Find where the given text appears and provide that cell's center as (X, Y) coordinate. 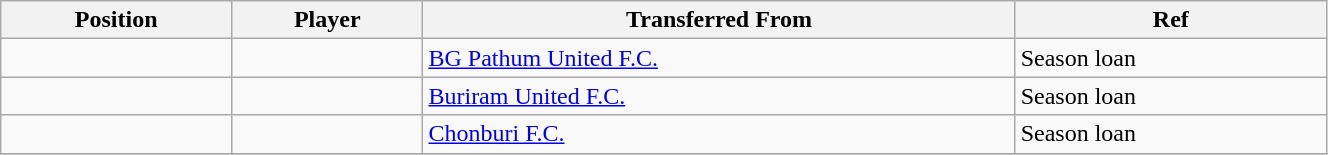
Buriram United F.C. (719, 96)
BG Pathum United F.C. (719, 58)
Transferred From (719, 20)
Position (116, 20)
Player (328, 20)
Ref (1170, 20)
Chonburi F.C. (719, 134)
